Pinpoint the cell where the given text exists, returning its (X, Y) midpoint coordinate. 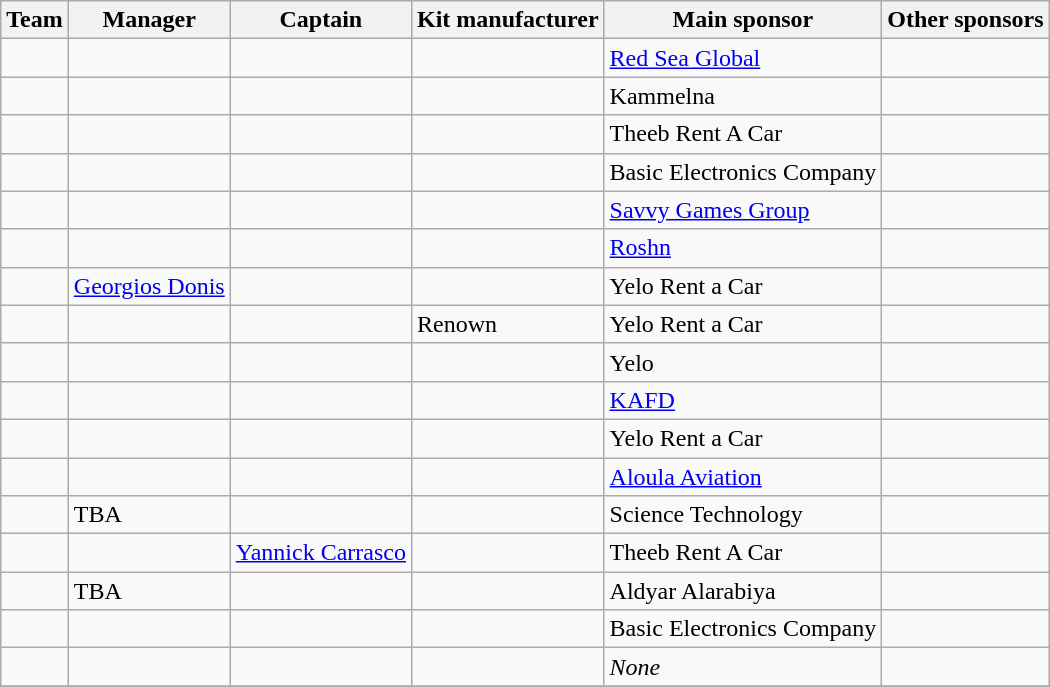
Science Technology (743, 515)
Savvy Games Group (743, 210)
Captain (320, 20)
None (743, 667)
Main sponsor (743, 20)
KAFD (743, 400)
Aldyar Alarabiya (743, 591)
Georgios Donis (149, 286)
Aloula Aviation (743, 477)
Red Sea Global (743, 58)
Yannick Carrasco (320, 553)
Yelo (743, 362)
Other sponsors (966, 20)
Renown (508, 324)
Roshn (743, 248)
Kit manufacturer (508, 20)
Kammelna (743, 96)
Team (35, 20)
Manager (149, 20)
